Provide the (X, Y) coordinate of the cell's center where the given text is located.  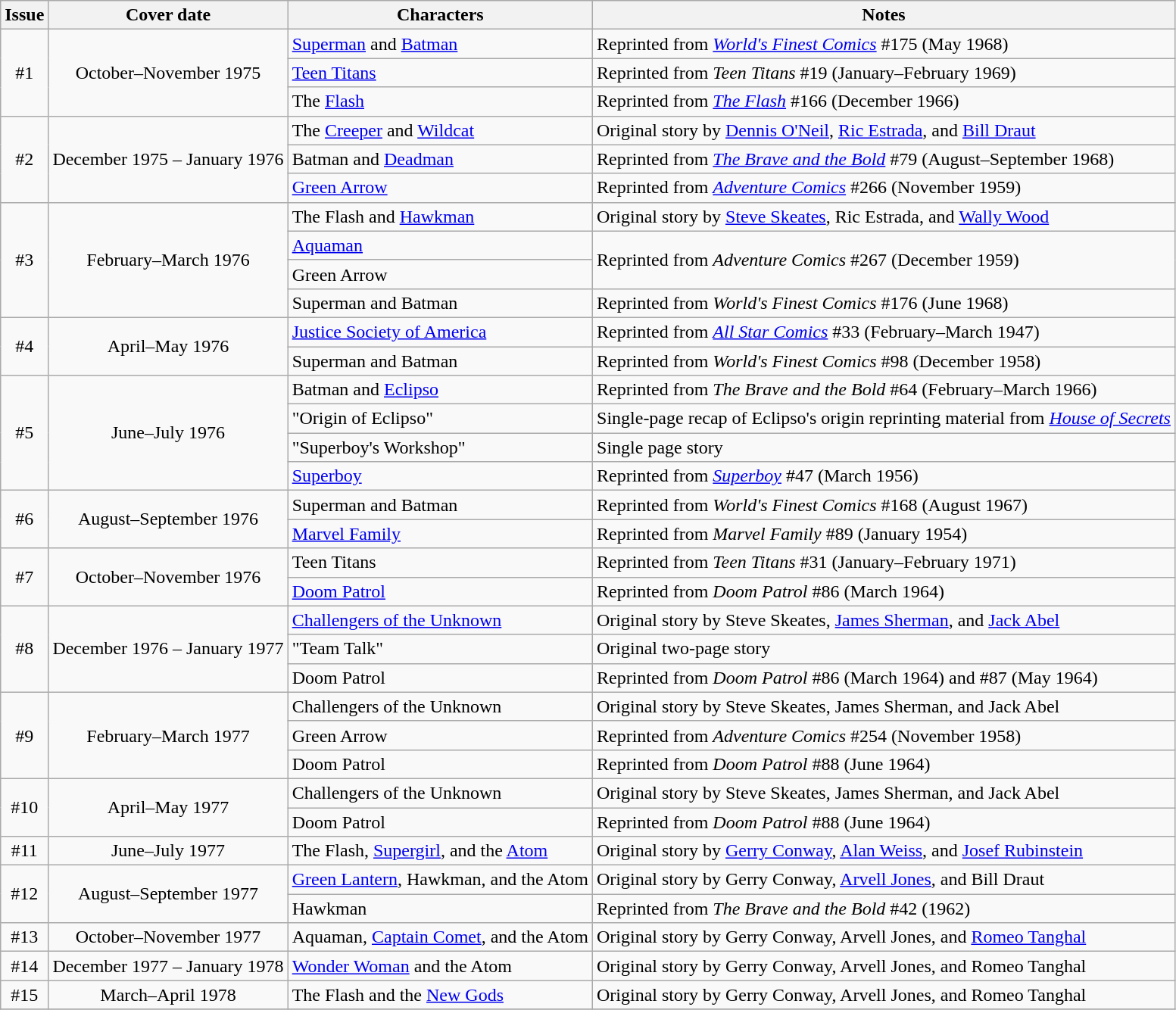
The Flash, Supergirl, and the Atom (440, 851)
#12 (24, 894)
Characters (440, 15)
Notes (884, 15)
October–November 1977 (168, 937)
Reprinted from Teen Titans #19 (January–February 1969) (884, 73)
Batman and Eclipso (440, 390)
June–July 1976 (168, 433)
Justice Society of America (440, 332)
Reprinted from Doom Patrol #86 (March 1964) and #87 (May 1964) (884, 678)
October–November 1976 (168, 577)
Reprinted from Adventure Comics #266 (November 1959) (884, 188)
Reprinted from The Brave and the Bold #42 (1962) (884, 909)
August–September 1976 (168, 519)
The Flash and Hawkman (440, 217)
#8 (24, 649)
Reprinted from The Brave and the Bold #64 (February–March 1966) (884, 390)
Reprinted from World's Finest Comics #98 (December 1958) (884, 361)
"Superboy's Workshop" (440, 447)
The Flash (440, 101)
December 1976 – January 1977 (168, 649)
Hawkman (440, 909)
Reprinted from Marvel Family #89 (January 1954) (884, 534)
#3 (24, 260)
#13 (24, 937)
August–September 1977 (168, 894)
#1 (24, 73)
Reprinted from World's Finest Comics #176 (June 1968) (884, 303)
Reprinted from Doom Patrol #86 (March 1964) (884, 591)
June–July 1977 (168, 851)
#9 (24, 735)
"Origin of Eclipso" (440, 419)
#10 (24, 807)
Issue (24, 15)
Reprinted from All Star Comics #33 (February–March 1947) (884, 332)
The Creeper and Wildcat (440, 130)
April–May 1977 (168, 807)
#4 (24, 346)
The Flash and the New Gods (440, 995)
#15 (24, 995)
Original story by Dennis O'Neil, Ric Estrada, and Bill Draut (884, 130)
Marvel Family (440, 534)
April–May 1976 (168, 346)
Reprinted from World's Finest Comics #168 (August 1967) (884, 505)
Original story by Gerry Conway, Arvell Jones, and Bill Draut (884, 880)
#5 (24, 433)
February–March 1977 (168, 735)
#11 (24, 851)
Original story by Gerry Conway, Alan Weiss, and Josef Rubinstein (884, 851)
Single page story (884, 447)
"Team Talk" (440, 649)
Reprinted from Superboy #47 (March 1956) (884, 476)
December 1975 – January 1976 (168, 159)
#6 (24, 519)
October–November 1975 (168, 73)
Reprinted from Adventure Comics #267 (December 1959) (884, 260)
Reprinted from The Flash #166 (December 1966) (884, 101)
#7 (24, 577)
Green Lantern, Hawkman, and the Atom (440, 880)
#2 (24, 159)
Cover date (168, 15)
#14 (24, 966)
Aquaman, Captain Comet, and the Atom (440, 937)
Original two-page story (884, 649)
Reprinted from Adventure Comics #254 (November 1958) (884, 735)
Original story by Steve Skeates, Ric Estrada, and Wally Wood (884, 217)
Single-page recap of Eclipso's origin reprinting material from House of Secrets (884, 419)
Wonder Woman and the Atom (440, 966)
Superboy (440, 476)
Reprinted from Teen Titans #31 (January–February 1971) (884, 563)
Batman and Deadman (440, 159)
Reprinted from The Brave and the Bold #79 (August–September 1968) (884, 159)
Aquaman (440, 245)
March–April 1978 (168, 995)
February–March 1976 (168, 260)
December 1977 – January 1978 (168, 966)
Reprinted from World's Finest Comics #175 (May 1968) (884, 44)
